Determine the [X, Y] coordinate at the center of the cell enclosing the given text.  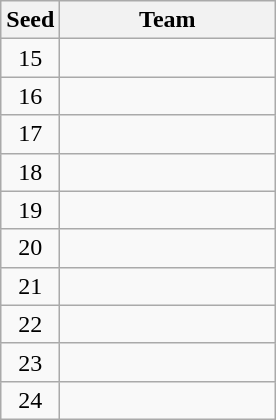
24 [30, 400]
Team [168, 20]
Seed [30, 20]
17 [30, 134]
21 [30, 286]
19 [30, 210]
15 [30, 58]
20 [30, 248]
22 [30, 324]
23 [30, 362]
18 [30, 172]
16 [30, 96]
